Extract the (x, y) coordinate from the center of the cell holding the provided text.  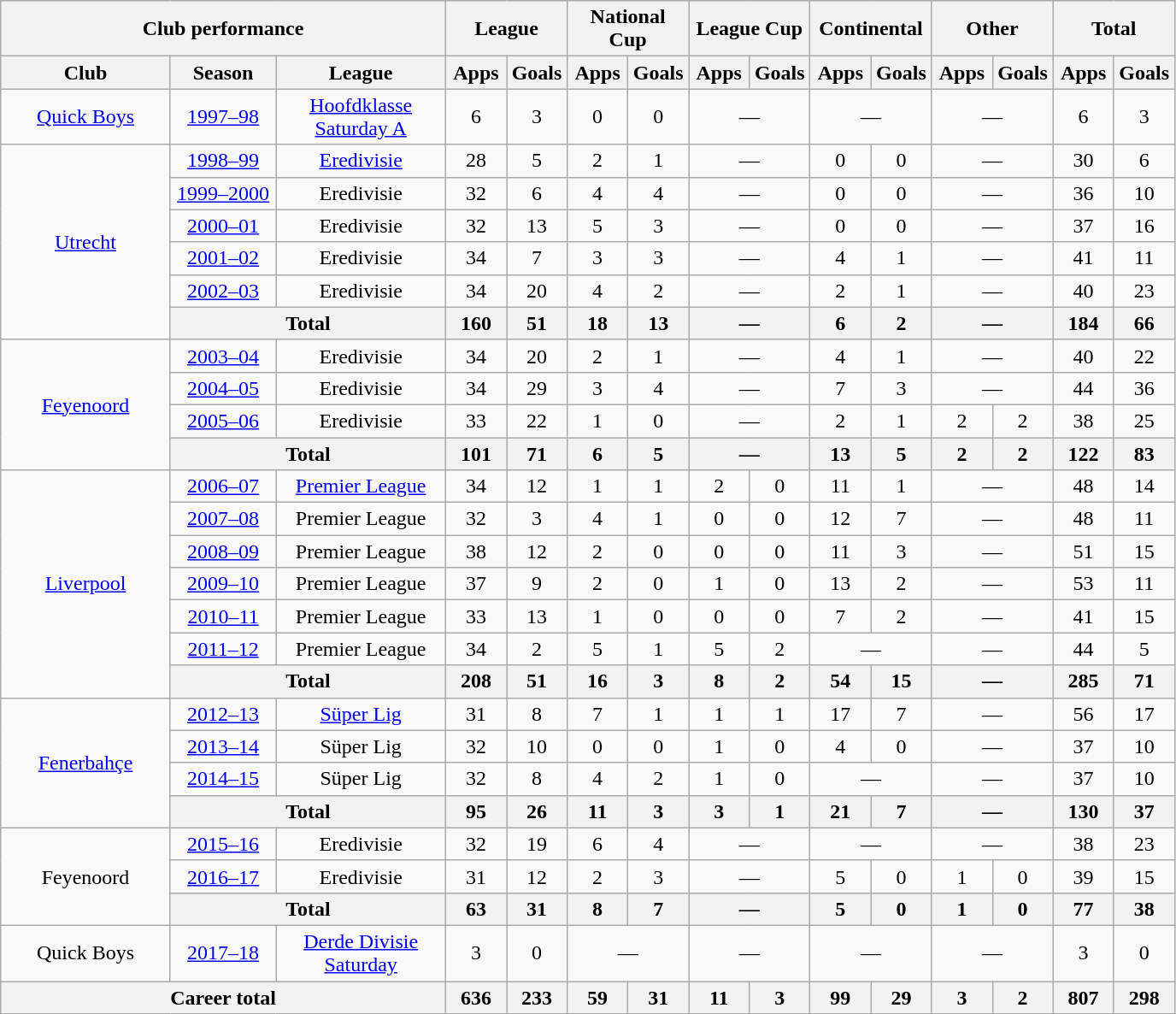
19 (537, 844)
160 (475, 323)
39 (1084, 876)
Other (992, 29)
122 (1084, 454)
184 (1084, 323)
26 (537, 811)
66 (1144, 323)
1997–98 (223, 116)
233 (537, 998)
2004–05 (223, 388)
18 (598, 323)
Season (223, 73)
2009–10 (223, 584)
2010–11 (223, 616)
63 (475, 909)
League Cup (750, 29)
1999–2000 (223, 193)
2007–08 (223, 519)
Hoofdklasse Saturday A (361, 116)
2005–06 (223, 421)
285 (1084, 681)
2002–03 (223, 291)
95 (475, 811)
208 (475, 681)
2003–04 (223, 356)
2014–15 (223, 779)
636 (475, 998)
2008–09 (223, 551)
9 (537, 584)
2011–12 (223, 649)
130 (1084, 811)
53 (1084, 584)
56 (1084, 714)
2016–17 (223, 876)
2015–16 (223, 844)
54 (841, 681)
298 (1144, 998)
Utrecht (85, 242)
2006–07 (223, 486)
2000–01 (223, 226)
14 (1144, 486)
25 (1144, 421)
2012–13 (223, 714)
77 (1084, 909)
Career total (224, 998)
Derde Divisie Saturday (361, 952)
1998–99 (223, 161)
30 (1084, 161)
21 (841, 811)
83 (1144, 454)
Liverpool (85, 584)
Continental (871, 29)
National Cup (628, 29)
Fenerbahçe (85, 763)
807 (1084, 998)
Club performance (224, 29)
28 (475, 161)
2013–14 (223, 746)
59 (598, 998)
Club (85, 73)
2001–02 (223, 258)
101 (475, 454)
99 (841, 998)
2017–18 (223, 952)
